Capture the cell that displays the provided text and extract its (x, y) central coordinate. 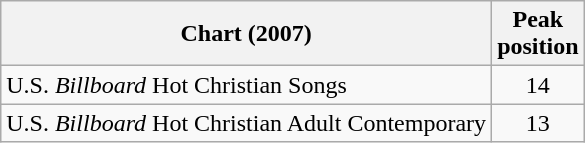
Chart (2007) (246, 34)
U.S. Billboard Hot Christian Adult Contemporary (246, 123)
14 (538, 85)
U.S. Billboard Hot Christian Songs (246, 85)
Peakposition (538, 34)
13 (538, 123)
